Return the (x, y) coordinate for the center point of the cell that contains the specified text.  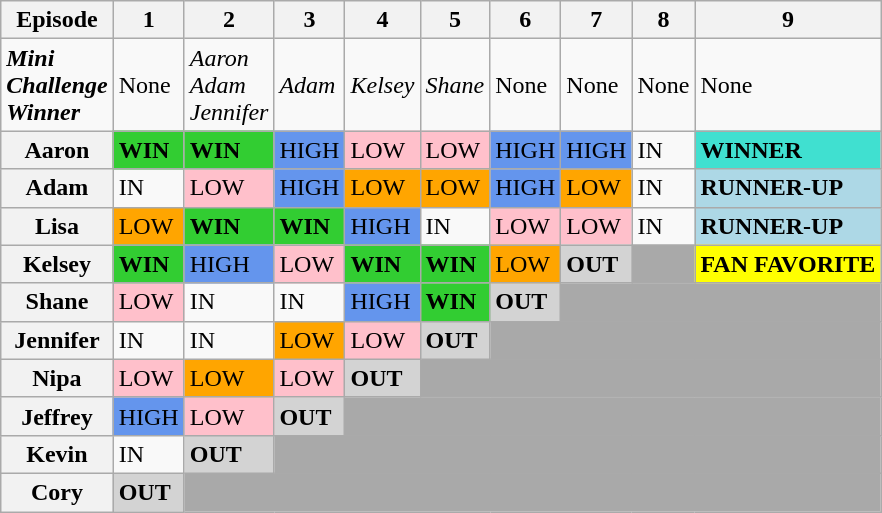
FAN FAVORITE (788, 264)
7 (596, 20)
Jennifer (57, 340)
8 (664, 20)
Lisa (57, 226)
1 (148, 20)
4 (382, 20)
2 (229, 20)
Episode (57, 20)
Aaron (57, 150)
9 (788, 20)
Jeffrey (57, 416)
Nipa (57, 378)
MiniChallengeWinner (57, 85)
3 (310, 20)
5 (455, 20)
Kevin (57, 454)
Cory (57, 492)
AaronAdamJennifer (229, 85)
6 (526, 20)
WINNER (788, 150)
